Identify which cell holds the provided text, then report its [x, y] central coordinate. 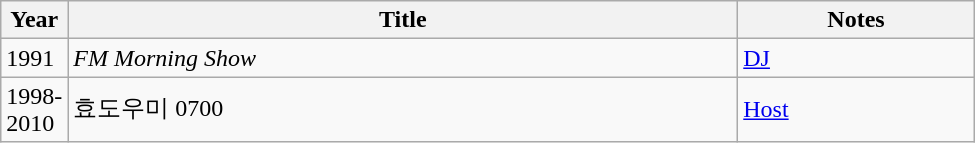
1998-2010 [34, 110]
Notes [856, 20]
FM Morning Show [403, 58]
1991 [34, 58]
DJ [856, 58]
Year [34, 20]
Host [856, 110]
Title [403, 20]
효도우미 0700 [403, 110]
